Return the (X, Y) coordinate for the center point of the cell that contains the specified text.  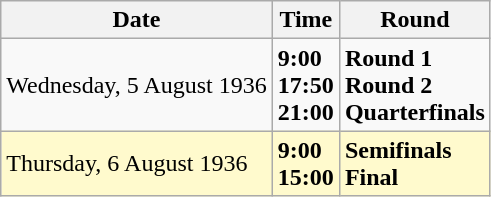
Round 1Round 2Quarterfinals (414, 85)
Round (414, 20)
Thursday, 6 August 1936 (137, 164)
Wednesday, 5 August 1936 (137, 85)
Date (137, 20)
9:0015:00 (306, 164)
Time (306, 20)
9:0017:5021:00 (306, 85)
SemifinalsFinal (414, 164)
